Search for the cell housing the specified text and yield its [X, Y] center coordinate. 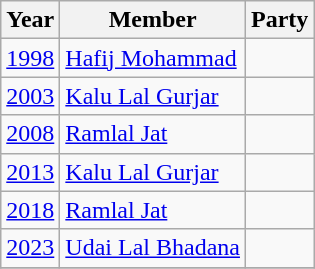
2013 [30, 172]
2008 [30, 134]
Year [30, 20]
Party [279, 20]
Udai Lal Bhadana [153, 248]
Member [153, 20]
Hafij Mohammad [153, 58]
2023 [30, 248]
1998 [30, 58]
2003 [30, 96]
2018 [30, 210]
